Return [X, Y] of the center of cell containing provided text 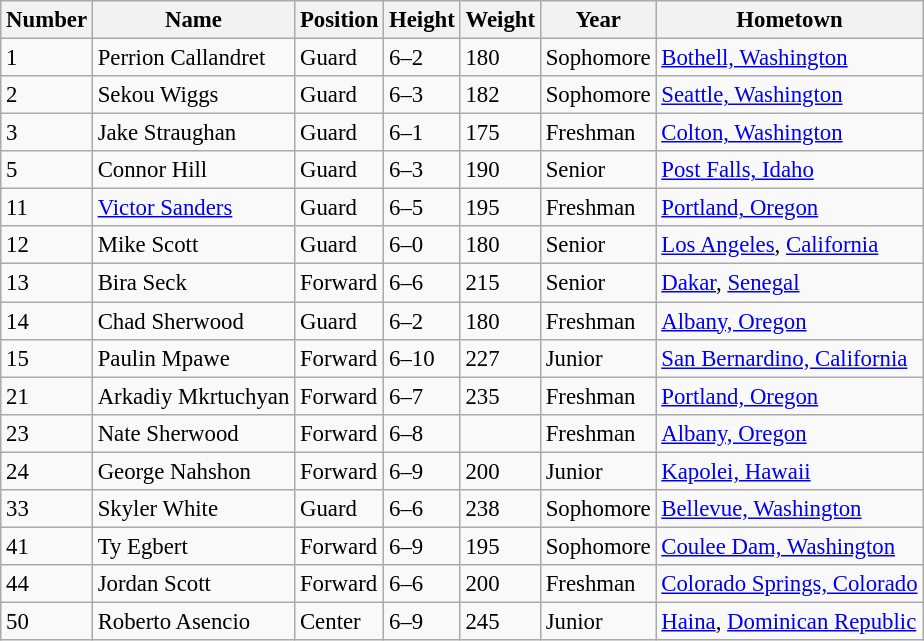
6–7 [422, 396]
238 [500, 509]
Number [47, 20]
Sekou Wiggs [193, 95]
Colton, Washington [790, 133]
Arkadiy Mkrtuchyan [193, 396]
Hometown [790, 20]
33 [47, 509]
Seattle, Washington [790, 95]
George Nahshon [193, 471]
15 [47, 358]
Haina, Dominican Republic [790, 621]
11 [47, 208]
182 [500, 95]
Bira Seck [193, 283]
Chad Sherwood [193, 321]
Jordan Scott [193, 584]
Dakar, Senegal [790, 283]
227 [500, 358]
Paulin Mpawe [193, 358]
2 [47, 95]
Connor Hill [193, 170]
6–0 [422, 245]
3 [47, 133]
Victor Sanders [193, 208]
Height [422, 20]
175 [500, 133]
13 [47, 283]
Name [193, 20]
San Bernardino, California [790, 358]
50 [47, 621]
215 [500, 283]
Mike Scott [193, 245]
44 [47, 584]
Post Falls, Idaho [790, 170]
Bellevue, Washington [790, 509]
23 [47, 433]
Bothell, Washington [790, 58]
6–10 [422, 358]
1 [47, 58]
Los Angeles, California [790, 245]
Kapolei, Hawaii [790, 471]
245 [500, 621]
6–8 [422, 433]
Perrion Callandret [193, 58]
21 [47, 396]
24 [47, 471]
12 [47, 245]
5 [47, 170]
235 [500, 396]
Ty Egbert [193, 546]
Weight [500, 20]
Jake Straughan [193, 133]
Position [340, 20]
Roberto Asencio [193, 621]
41 [47, 546]
Year [598, 20]
Nate Sherwood [193, 433]
14 [47, 321]
Colorado Springs, Colorado [790, 584]
Coulee Dam, Washington [790, 546]
6–5 [422, 208]
Center [340, 621]
Skyler White [193, 509]
190 [500, 170]
6–1 [422, 133]
